Identify which cell holds the provided text, then report its (X, Y) central coordinate. 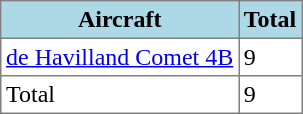
Aircraft (120, 20)
de Havilland Comet 4B (120, 57)
